Output the (X, Y) coordinate of the center of the cell containing the given text.  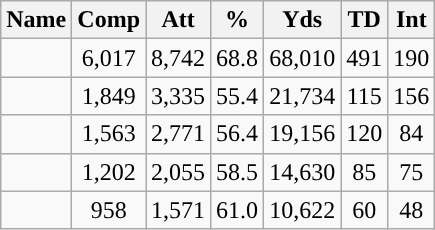
55.4 (238, 96)
1,563 (109, 134)
14,630 (302, 172)
56.4 (238, 134)
TD (364, 20)
2,055 (178, 172)
68.8 (238, 58)
1,571 (178, 210)
48 (412, 210)
156 (412, 96)
68,010 (302, 58)
3,335 (178, 96)
58.5 (238, 172)
Int (412, 20)
61.0 (238, 210)
Name (36, 20)
6,017 (109, 58)
75 (412, 172)
60 (364, 210)
2,771 (178, 134)
19,156 (302, 134)
115 (364, 96)
1,849 (109, 96)
Yds (302, 20)
% (238, 20)
Att (178, 20)
85 (364, 172)
958 (109, 210)
190 (412, 58)
10,622 (302, 210)
120 (364, 134)
1,202 (109, 172)
84 (412, 134)
Comp (109, 20)
491 (364, 58)
21,734 (302, 96)
8,742 (178, 58)
